For the text-containing cell, return its midpoint in (x, y) coordinate format. 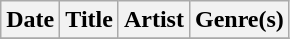
Genre(s) (239, 20)
Artist (154, 20)
Date (30, 20)
Title (90, 20)
